For the text-containing cell, return its midpoint in (x, y) coordinate format. 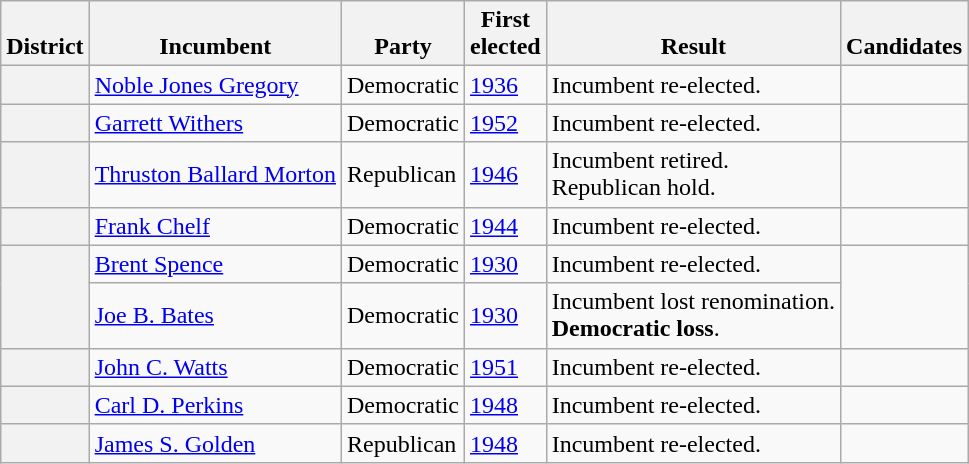
Noble Jones Gregory (215, 85)
John C. Watts (215, 367)
1951 (505, 367)
Carl D. Perkins (215, 405)
Candidates (904, 34)
District (45, 34)
Party (402, 34)
1946 (505, 174)
Result (693, 34)
1952 (505, 123)
Joe B. Bates (215, 316)
Thruston Ballard Morton (215, 174)
1936 (505, 85)
Incumbent (215, 34)
James S. Golden (215, 443)
1944 (505, 226)
Frank Chelf (215, 226)
Firstelected (505, 34)
Brent Spence (215, 264)
Incumbent lost renomination.Democratic loss. (693, 316)
Incumbent retired.Republican hold. (693, 174)
Garrett Withers (215, 123)
